Locate the cell with the specified text and output its (x, y) center coordinate. 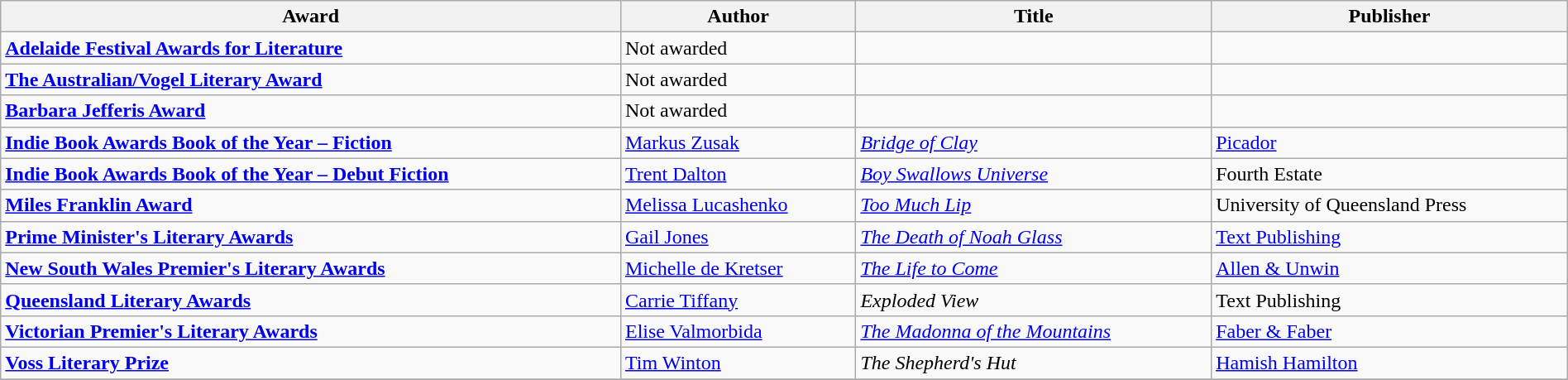
Publisher (1389, 17)
Author (738, 17)
Allen & Unwin (1389, 268)
Carrie Tiffany (738, 300)
Picador (1389, 142)
Exploded View (1034, 300)
Indie Book Awards Book of the Year – Debut Fiction (311, 174)
Faber & Faber (1389, 331)
Barbara Jefferis Award (311, 111)
The Life to Come (1034, 268)
The Madonna of the Mountains (1034, 331)
The Australian/Vogel Literary Award (311, 79)
Prime Minister's Literary Awards (311, 237)
University of Queensland Press (1389, 205)
Hamish Hamilton (1389, 363)
Too Much Lip (1034, 205)
New South Wales Premier's Literary Awards (311, 268)
The Death of Noah Glass (1034, 237)
Indie Book Awards Book of the Year – Fiction (311, 142)
Title (1034, 17)
Markus Zusak (738, 142)
Melissa Lucashenko (738, 205)
Boy Swallows Universe (1034, 174)
Michelle de Kretser (738, 268)
Miles Franklin Award (311, 205)
Victorian Premier's Literary Awards (311, 331)
Gail Jones (738, 237)
The Shepherd's Hut (1034, 363)
Bridge of Clay (1034, 142)
Queensland Literary Awards (311, 300)
Award (311, 17)
Tim Winton (738, 363)
Adelaide Festival Awards for Literature (311, 48)
Voss Literary Prize (311, 363)
Elise Valmorbida (738, 331)
Fourth Estate (1389, 174)
Trent Dalton (738, 174)
